Scan for the cell matching the given text and deliver its [X, Y] coordinate at center. 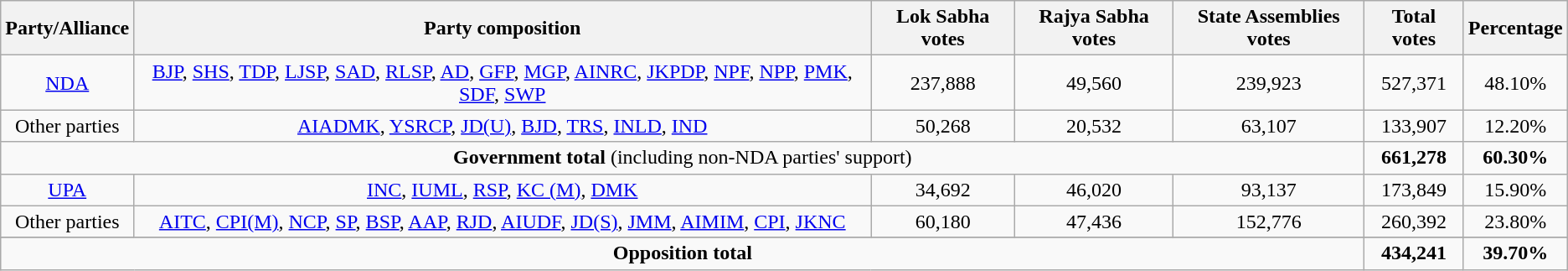
60,180 [943, 221]
15.90% [1515, 190]
Party composition [503, 29]
NDA [67, 82]
63,107 [1268, 126]
Government total (including non-NDA parties' support) [683, 158]
Opposition total [683, 253]
20,532 [1094, 126]
133,907 [1414, 126]
239,923 [1268, 82]
Lok Sabha votes [943, 29]
434,241 [1414, 253]
AIADMK, YSRCP, JD(U), BJD, TRS, INLD, IND [503, 126]
BJP, SHS, TDP, LJSP, SAD, RLSP, AD, GFP, MGP, AINRC, JKPDP, NPF, NPP, PMK, SDF, SWP [503, 82]
237,888 [943, 82]
48.10% [1515, 82]
46,020 [1094, 190]
Percentage [1515, 29]
34,692 [943, 190]
UPA [67, 190]
AITC, CPI(M), NCP, SP, BSP, AAP, RJD, AIUDF, JD(S), JMM, AIMIM, CPI, JKNC [503, 221]
527,371 [1414, 82]
260,392 [1414, 221]
INC, IUML, RSP, KC (M), DMK [503, 190]
23.80% [1515, 221]
152,776 [1268, 221]
12.20% [1515, 126]
49,560 [1094, 82]
47,436 [1094, 221]
661,278 [1414, 158]
60.30% [1515, 158]
Total votes [1414, 29]
Party/Alliance [67, 29]
39.70% [1515, 253]
93,137 [1268, 190]
50,268 [943, 126]
Rajya Sabha votes [1094, 29]
State Assemblies votes [1268, 29]
173,849 [1414, 190]
